Find where the given text appears and provide that cell's center as [X, Y] coordinate. 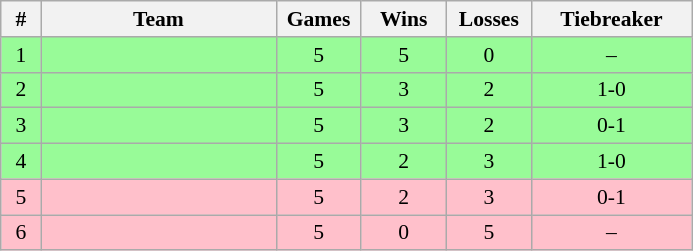
4 [21, 162]
Games [318, 19]
Team [158, 19]
Wins [404, 19]
Losses [488, 19]
6 [21, 233]
1 [21, 55]
Tiebreaker [611, 19]
# [21, 19]
